Return the (X, Y) coordinate for the center point of the cell that contains the specified text.  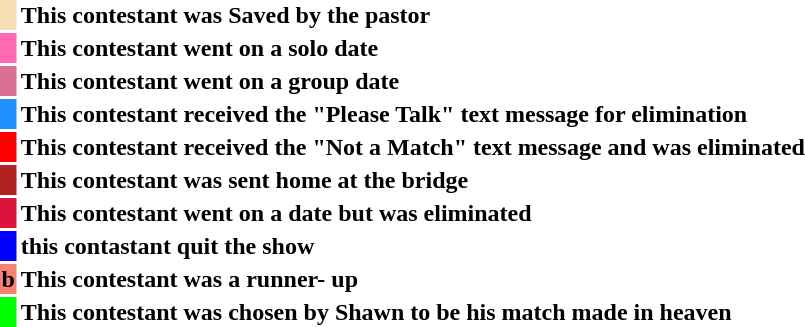
b (8, 279)
